For the text-containing cell, return its midpoint in (X, Y) coordinate format. 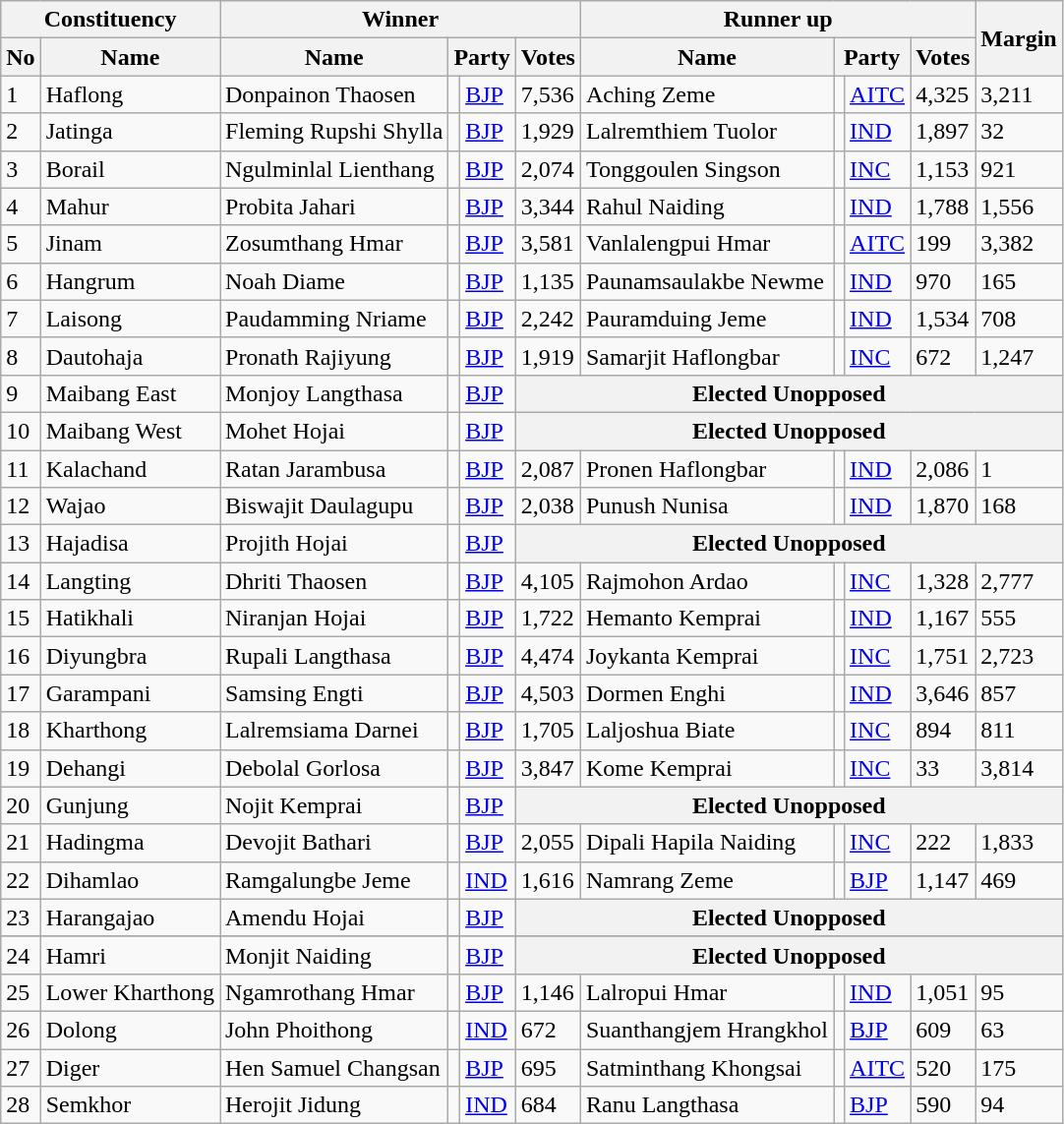
Semkhor (130, 1105)
Gunjung (130, 805)
Niranjan Hojai (334, 619)
Pronath Rajiyung (334, 356)
7,536 (548, 94)
Kharthong (130, 731)
Rupali Langthasa (334, 656)
222 (943, 843)
Ranu Langthasa (706, 1105)
Monjoy Langthasa (334, 393)
1,328 (943, 581)
Jatinga (130, 132)
Ratan Jarambusa (334, 469)
1,247 (1019, 356)
28 (21, 1105)
Dipali Hapila Naiding (706, 843)
555 (1019, 619)
2,777 (1019, 581)
3,382 (1019, 244)
4,474 (548, 656)
1,870 (943, 506)
Mahur (130, 207)
19 (21, 768)
Dautohaja (130, 356)
Nojit Kemprai (334, 805)
Probita Jahari (334, 207)
10 (21, 431)
Lalropui Hmar (706, 992)
Pauramduing Jeme (706, 319)
94 (1019, 1105)
1,167 (943, 619)
John Phoithong (334, 1030)
Rajmohon Ardao (706, 581)
No (21, 57)
8 (21, 356)
21 (21, 843)
Satminthang Khongsai (706, 1067)
Ngamrothang Hmar (334, 992)
1,897 (943, 132)
63 (1019, 1030)
Monjit Naiding (334, 955)
17 (21, 693)
708 (1019, 319)
Lower Kharthong (130, 992)
1,722 (548, 619)
Kome Kemprai (706, 768)
18 (21, 731)
Samsing Engti (334, 693)
Mohet Hojai (334, 431)
Herojit Jidung (334, 1105)
Amendu Hojai (334, 917)
1,751 (943, 656)
95 (1019, 992)
Rahul Naiding (706, 207)
684 (548, 1105)
2 (21, 132)
Ramgalungbe Jeme (334, 880)
Fleming Rupshi Shylla (334, 132)
20 (21, 805)
Samarjit Haflongbar (706, 356)
Dhriti Thaosen (334, 581)
165 (1019, 281)
4 (21, 207)
1,929 (548, 132)
Namrang Zeme (706, 880)
469 (1019, 880)
Lalremsiama Darnei (334, 731)
894 (943, 731)
1,153 (943, 169)
Haflong (130, 94)
Hemanto Kemprai (706, 619)
Borail (130, 169)
16 (21, 656)
12 (21, 506)
1,534 (943, 319)
Dehangi (130, 768)
Maibang East (130, 393)
3,847 (548, 768)
Devojit Bathari (334, 843)
Biswajit Daulagupu (334, 506)
Paunamsaulakbe Newme (706, 281)
Harangajao (130, 917)
970 (943, 281)
14 (21, 581)
811 (1019, 731)
24 (21, 955)
6 (21, 281)
22 (21, 880)
3,646 (943, 693)
695 (548, 1067)
Garampani (130, 693)
2,723 (1019, 656)
1,135 (548, 281)
5 (21, 244)
609 (943, 1030)
2,087 (548, 469)
520 (943, 1067)
Pronen Haflongbar (706, 469)
Joykanta Kemprai (706, 656)
7 (21, 319)
1,147 (943, 880)
2,038 (548, 506)
1,146 (548, 992)
168 (1019, 506)
2,074 (548, 169)
Winner (401, 20)
Projith Hojai (334, 544)
3,581 (548, 244)
Dormen Enghi (706, 693)
11 (21, 469)
Paudamming Nriame (334, 319)
2,055 (548, 843)
Jinam (130, 244)
Lalremthiem Tuolor (706, 132)
Runner up (777, 20)
13 (21, 544)
4,503 (548, 693)
1,616 (548, 880)
3,344 (548, 207)
3,211 (1019, 94)
Dihamlao (130, 880)
Diger (130, 1067)
Dolong (130, 1030)
Constituency (110, 20)
Diyungbra (130, 656)
23 (21, 917)
1,051 (943, 992)
Hamri (130, 955)
Margin (1019, 38)
32 (1019, 132)
2,086 (943, 469)
175 (1019, 1067)
33 (943, 768)
4,325 (943, 94)
Hatikhali (130, 619)
27 (21, 1067)
857 (1019, 693)
Suanthangjem Hrangkhol (706, 1030)
26 (21, 1030)
1,788 (943, 207)
Laisong (130, 319)
3,814 (1019, 768)
3 (21, 169)
1,833 (1019, 843)
Ngulminlal Lienthang (334, 169)
1,705 (548, 731)
4,105 (548, 581)
590 (943, 1105)
1,919 (548, 356)
Maibang West (130, 431)
1,556 (1019, 207)
15 (21, 619)
Hadingma (130, 843)
921 (1019, 169)
25 (21, 992)
199 (943, 244)
Hajadisa (130, 544)
Wajao (130, 506)
Debolal Gorlosa (334, 768)
Punush Nunisa (706, 506)
Aching Zeme (706, 94)
Tonggoulen Singson (706, 169)
Langting (130, 581)
Kalachand (130, 469)
Vanlalengpui Hmar (706, 244)
Donpainon Thaosen (334, 94)
Hangrum (130, 281)
Hen Samuel Changsan (334, 1067)
Zosumthang Hmar (334, 244)
2,242 (548, 319)
Noah Diame (334, 281)
9 (21, 393)
Laljoshua Biate (706, 731)
